Search for the cell housing the specified text and yield its (X, Y) center coordinate. 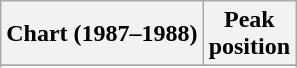
Chart (1987–1988) (102, 34)
Peakposition (249, 34)
